Find where the given text appears and provide that cell's center as (X, Y) coordinate. 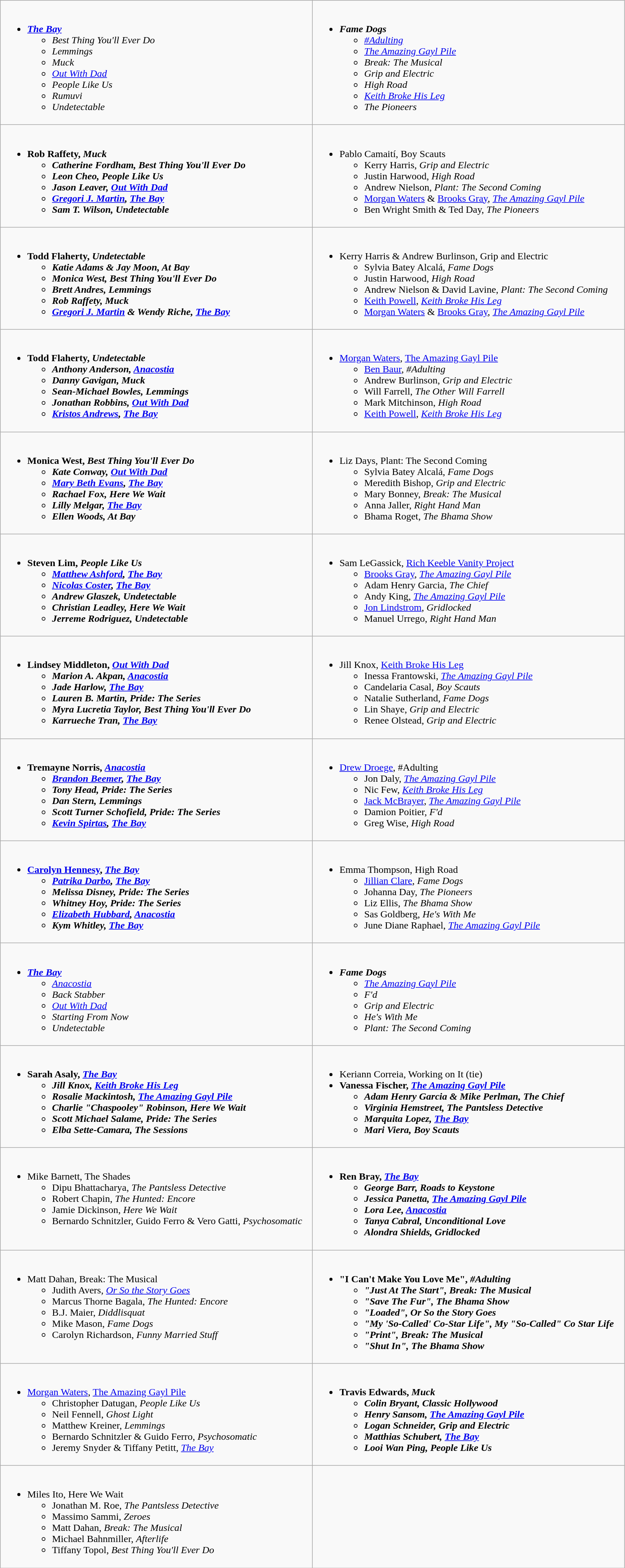
The BayBest Thing You'll Ever DoLemmingsMuckOut With DadPeople Like UsRumuviUndetectable (157, 63)
Fame Dogs#AdultingThe Amazing Gayl PileBreak: The MusicalGrip and ElectricHigh RoadKeith Broke His LegThe Pioneers (468, 63)
Fame DogsThe Amazing Gayl PileF'dGrip and ElectricHe's With MePlant: The Second Coming (468, 994)
The BayAnacostiaBack StabberOut With DadStarting From NowUndetectable (157, 994)
